Return (x, y) of the center of cell containing provided text 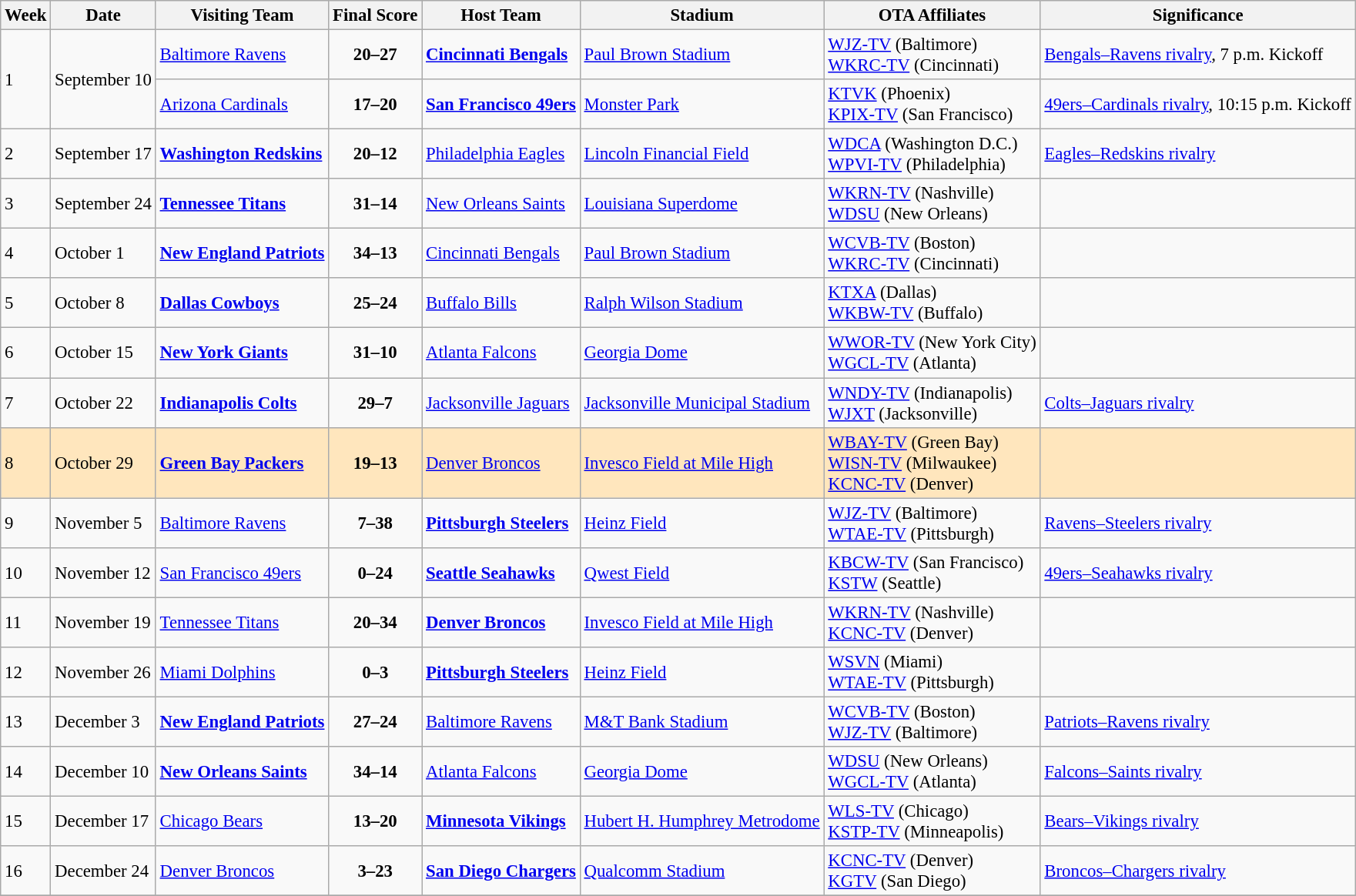
San Diego Chargers (501, 871)
Green Bay Packers (242, 463)
December 10 (103, 771)
Bears–Vikings rivalry (1198, 821)
WLS-TV (Chicago)KSTP-TV (Minneapolis) (932, 821)
September 10 (103, 80)
Qwest Field (702, 573)
Louisiana Superdome (702, 203)
31–14 (376, 203)
WDCA (Washington D.C.)WPVI-TV (Philadelphia) (932, 154)
Ravens–Steelers rivalry (1198, 523)
November 5 (103, 523)
49ers–Cardinals rivalry, 10:15 p.m. Kickoff (1198, 105)
20–27 (376, 55)
27–24 (376, 722)
October 8 (103, 303)
WCVB-TV (Boston)WKRC-TV (Cincinnati) (932, 254)
Ralph Wilson Stadium (702, 303)
KBCW-TV (San Francisco)KSTW (Seattle) (932, 573)
Broncos–Chargers rivalry (1198, 871)
34–13 (376, 254)
49ers–Seahawks rivalry (1198, 573)
Patriots–Ravens rivalry (1198, 722)
WKRN-TV (Nashville)WDSU (New Orleans) (932, 203)
WBAY-TV (Green Bay)WISN-TV (Milwaukee)KCNC-TV (Denver) (932, 463)
Stadium (702, 15)
12 (26, 673)
Date (103, 15)
9 (26, 523)
13 (26, 722)
WNDY-TV (Indianapolis)WJXT (Jacksonville) (932, 403)
November 26 (103, 673)
KCNC-TV (Denver)KGTV (San Diego) (932, 871)
Significance (1198, 15)
OTA Affiliates (932, 15)
Chicago Bears (242, 821)
Washington Redskins (242, 154)
Falcons–Saints rivalry (1198, 771)
WWOR-TV (New York City)WGCL-TV (Atlanta) (932, 353)
Qualcomm Stadium (702, 871)
3–23 (376, 871)
Jacksonville Jaguars (501, 403)
11 (26, 622)
KTVK (Phoenix)KPIX-TV (San Francisco) (932, 105)
September 17 (103, 154)
Buffalo Bills (501, 303)
Monster Park (702, 105)
Miami Dolphins (242, 673)
25–24 (376, 303)
WDSU (New Orleans)WGCL-TV (Atlanta) (932, 771)
Week (26, 15)
3 (26, 203)
4 (26, 254)
7–38 (376, 523)
December 3 (103, 722)
KTXA (Dallas)WKBW-TV (Buffalo) (932, 303)
November 19 (103, 622)
October 29 (103, 463)
29–7 (376, 403)
Colts–Jaguars rivalry (1198, 403)
7 (26, 403)
2 (26, 154)
Lincoln Financial Field (702, 154)
Visiting Team (242, 15)
31–10 (376, 353)
1 (26, 80)
15 (26, 821)
Philadelphia Eagles (501, 154)
Minnesota Vikings (501, 821)
10 (26, 573)
Eagles–Redskins rivalry (1198, 154)
8 (26, 463)
New York Giants (242, 353)
WJZ-TV (Baltimore)WKRC-TV (Cincinnati) (932, 55)
September 24 (103, 203)
December 24 (103, 871)
6 (26, 353)
WCVB-TV (Boston)WJZ-TV (Baltimore) (932, 722)
Jacksonville Municipal Stadium (702, 403)
November 12 (103, 573)
5 (26, 303)
14 (26, 771)
October 22 (103, 403)
13–20 (376, 821)
WJZ-TV (Baltimore)WTAE-TV (Pittsburgh) (932, 523)
Arizona Cardinals (242, 105)
Dallas Cowboys (242, 303)
Seattle Seahawks (501, 573)
October 1 (103, 254)
17–20 (376, 105)
20–34 (376, 622)
Host Team (501, 15)
16 (26, 871)
WKRN-TV (Nashville)KCNC-TV (Denver) (932, 622)
October 15 (103, 353)
34–14 (376, 771)
Indianapolis Colts (242, 403)
M&T Bank Stadium (702, 722)
20–12 (376, 154)
Hubert H. Humphrey Metrodome (702, 821)
19–13 (376, 463)
0–3 (376, 673)
December 17 (103, 821)
WSVN (Miami)WTAE-TV (Pittsburgh) (932, 673)
0–24 (376, 573)
Bengals–Ravens rivalry, 7 p.m. Kickoff (1198, 55)
Final Score (376, 15)
